From the cell containing the given text, extract its center point as (X, Y) coordinate. 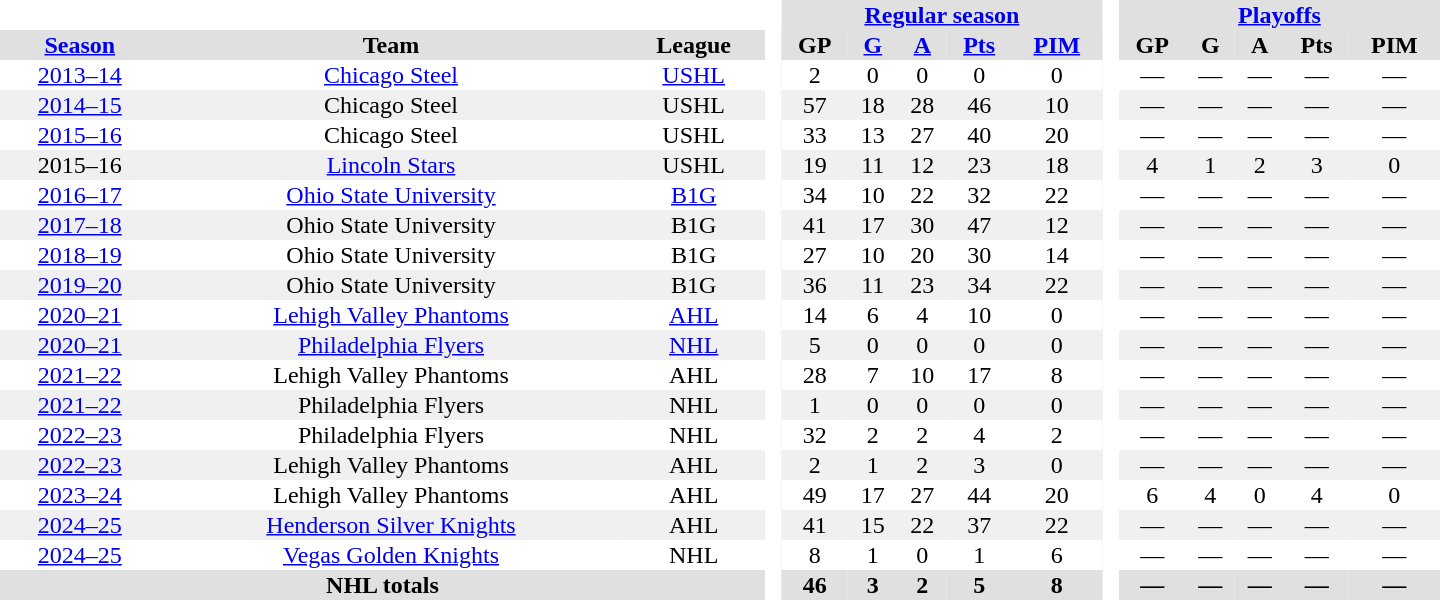
League (693, 45)
47 (979, 225)
2014–15 (80, 105)
2013–14 (80, 75)
2023–24 (80, 495)
33 (814, 135)
Lincoln Stars (392, 165)
13 (873, 135)
Team (392, 45)
Vegas Golden Knights (392, 555)
49 (814, 495)
Season (80, 45)
37 (979, 525)
NHL totals (382, 585)
2018–19 (80, 255)
19 (814, 165)
Playoffs (1280, 15)
44 (979, 495)
Regular season (942, 15)
15 (873, 525)
7 (873, 375)
36 (814, 285)
2017–18 (80, 225)
2019–20 (80, 285)
2016–17 (80, 195)
57 (814, 105)
40 (979, 135)
Henderson Silver Knights (392, 525)
